Return (x, y) of the center of cell containing provided text 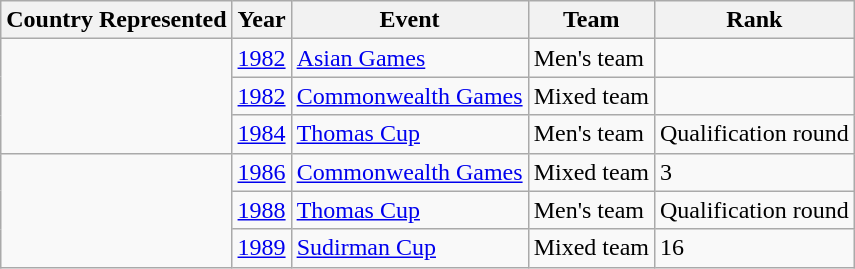
Country Represented (116, 20)
1986 (262, 172)
Asian Games (410, 58)
1988 (262, 210)
Event (410, 20)
1984 (262, 134)
3 (754, 172)
Team (591, 20)
16 (754, 248)
Sudirman Cup (410, 248)
Rank (754, 20)
1989 (262, 248)
Year (262, 20)
